Return (X, Y) of the center of cell containing provided text 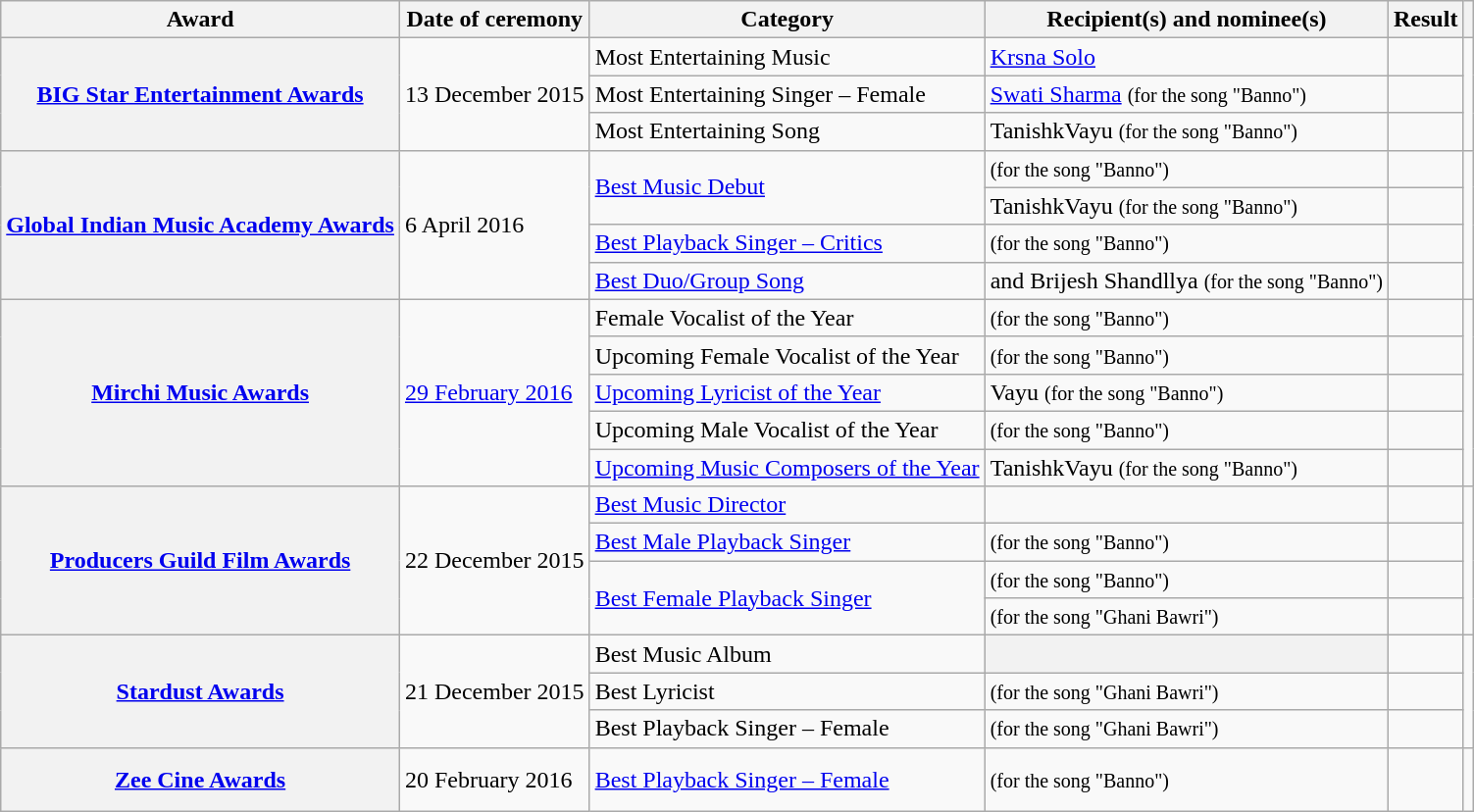
Result (1426, 20)
Upcoming Male Vocalist of the Year (787, 430)
Producers Guild Film Awards (200, 561)
Best Music Album (787, 654)
Best Female Playback Singer (787, 598)
Best Playback Singer – Critics (787, 243)
Date of ceremony (494, 20)
Vayu (for the song "Banno") (1187, 392)
13 December 2015 (494, 94)
Best Music Director (787, 505)
20 February 2016 (494, 779)
22 December 2015 (494, 561)
Recipient(s) and nominee(s) (1187, 20)
Award (200, 20)
Best Male Playback Singer (787, 542)
Zee Cine Awards (200, 779)
Upcoming Lyricist of the Year (787, 392)
6 April 2016 (494, 225)
Most Entertaining Song (787, 131)
Best Lyricist (787, 691)
Most Entertaining Singer – Female (787, 94)
Best Duo/Group Song (787, 280)
BIG Star Entertainment Awards (200, 94)
Krsna Solo (1187, 57)
and Brijesh Shandllya (for the song "Banno") (1187, 280)
21 December 2015 (494, 691)
Stardust Awards (200, 691)
Category (787, 20)
Female Vocalist of the Year (787, 318)
Upcoming Music Composers of the Year (787, 468)
Best Music Debut (787, 187)
Mirchi Music Awards (200, 392)
Swati Sharma (for the song "Banno") (1187, 94)
Most Entertaining Music (787, 57)
29 February 2016 (494, 392)
Upcoming Female Vocalist of the Year (787, 355)
Global Indian Music Academy Awards (200, 225)
